Extract the [x, y] coordinate from the center of the cell holding the provided text.  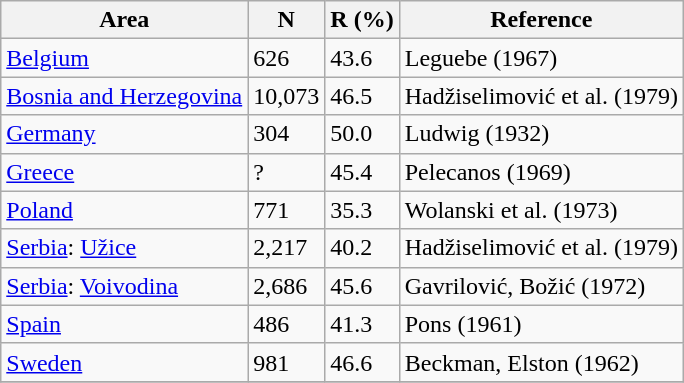
Germany [124, 134]
626 [286, 58]
N [286, 20]
Pelecanos (1969) [541, 172]
46.6 [362, 362]
304 [286, 134]
Poland [124, 210]
Greece [124, 172]
Wolanski et al. (1973) [541, 210]
Pons (1961) [541, 324]
Serbia: Voivodina [124, 286]
Leguebe (1967) [541, 58]
981 [286, 362]
Bosnia and Herzegovina [124, 96]
Reference [541, 20]
2,217 [286, 248]
Area [124, 20]
46.5 [362, 96]
45.4 [362, 172]
41.3 [362, 324]
486 [286, 324]
Sweden [124, 362]
Gavrilović, Božić (1972) [541, 286]
Ludwig (1932) [541, 134]
40.2 [362, 248]
2,686 [286, 286]
? [286, 172]
43.6 [362, 58]
Beckman, Elston (1962) [541, 362]
Belgium [124, 58]
Spain [124, 324]
771 [286, 210]
50.0 [362, 134]
Serbia: Užice [124, 248]
10,073 [286, 96]
45.6 [362, 286]
R (%) [362, 20]
35.3 [362, 210]
